Provide the [x, y] coordinate of the cell's center where the given text is located.  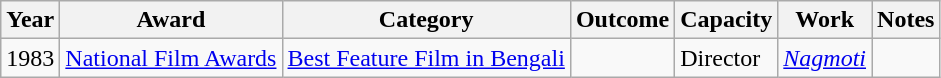
Category [426, 20]
Notes [906, 20]
Best Feature Film in Bengali [426, 58]
Work [825, 20]
Capacity [726, 20]
Outcome [622, 20]
Nagmoti [825, 58]
Year [30, 20]
Award [171, 20]
Director [726, 58]
National Film Awards [171, 58]
1983 [30, 58]
